Pinpoint the cell where the given text exists, returning its [x, y] midpoint coordinate. 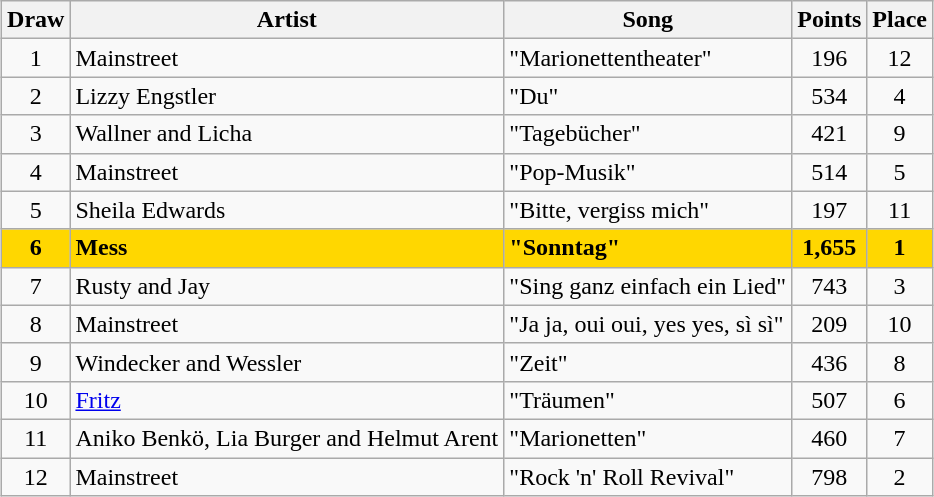
514 [830, 172]
798 [830, 477]
197 [830, 210]
"Ja ja, oui oui, yes yes, sì sì" [648, 324]
Rusty and Jay [287, 286]
436 [830, 362]
Aniko Benkö, Lia Burger and Helmut Arent [287, 438]
534 [830, 96]
507 [830, 400]
1,655 [830, 248]
196 [830, 58]
"Sing ganz einfach ein Lied" [648, 286]
Song [648, 20]
421 [830, 134]
209 [830, 324]
"Sonntag" [648, 248]
"Pop-Musik" [648, 172]
"Träumen" [648, 400]
Mess [287, 248]
"Marionettentheater" [648, 58]
743 [830, 286]
Windecker and Wessler [287, 362]
460 [830, 438]
"Rock 'n' Roll Revival" [648, 477]
"Bitte, vergiss mich" [648, 210]
Fritz [287, 400]
"Marionetten" [648, 438]
Lizzy Engstler [287, 96]
Place [900, 20]
Wallner and Licha [287, 134]
"Tagebücher" [648, 134]
Sheila Edwards [287, 210]
Artist [287, 20]
"Du" [648, 96]
Points [830, 20]
"Zeit" [648, 362]
Draw [36, 20]
